Output the [x, y] coordinate of the center of the cell containing the given text.  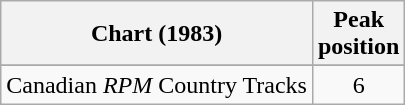
Peakposition [358, 34]
Canadian RPM Country Tracks [157, 85]
6 [358, 85]
Chart (1983) [157, 34]
